Scan for the cell matching the given text and deliver its (X, Y) coordinate at center. 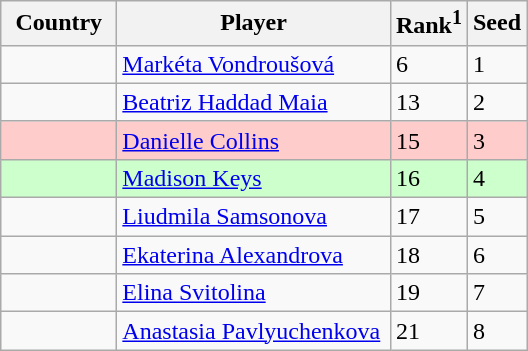
Seed (496, 24)
Beatriz Haddad Maia (254, 102)
Anastasia Pavlyuchenkova (254, 331)
Elina Svitolina (254, 293)
Liudmila Samsonova (254, 217)
4 (496, 178)
Ekaterina Alexandrova (254, 255)
Madison Keys (254, 178)
21 (428, 331)
Markéta Vondroušová (254, 64)
16 (428, 178)
Rank1 (428, 24)
2 (496, 102)
Danielle Collins (254, 140)
8 (496, 331)
Player (254, 24)
Country (59, 24)
1 (496, 64)
3 (496, 140)
17 (428, 217)
18 (428, 255)
7 (496, 293)
5 (496, 217)
15 (428, 140)
19 (428, 293)
13 (428, 102)
